Locate the cell with the specified text and output its (X, Y) center coordinate. 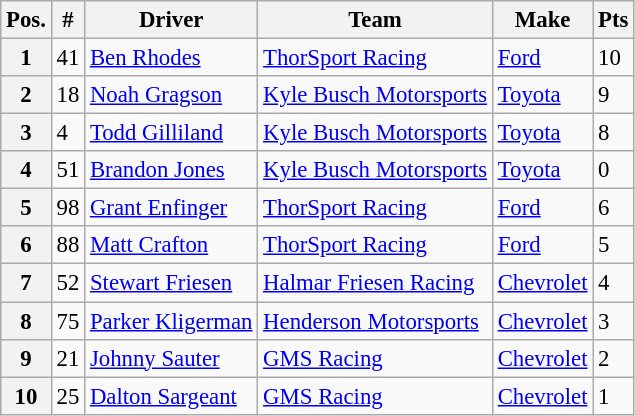
7 (26, 283)
Make (542, 20)
98 (68, 208)
88 (68, 245)
Noah Gragson (172, 95)
Johnny Sauter (172, 358)
Grant Enfinger (172, 208)
Ben Rhodes (172, 58)
Pos. (26, 20)
Team (376, 20)
25 (68, 396)
Todd Gilliland (172, 133)
18 (68, 95)
Stewart Friesen (172, 283)
Parker Kligerman (172, 321)
75 (68, 321)
Dalton Sargeant (172, 396)
# (68, 20)
0 (614, 170)
52 (68, 283)
Brandon Jones (172, 170)
Matt Crafton (172, 245)
Halmar Friesen Racing (376, 283)
21 (68, 358)
Pts (614, 20)
Henderson Motorsports (376, 321)
Driver (172, 20)
41 (68, 58)
51 (68, 170)
